Detect which cell encompasses the target text, then output its (x, y) center coordinate. 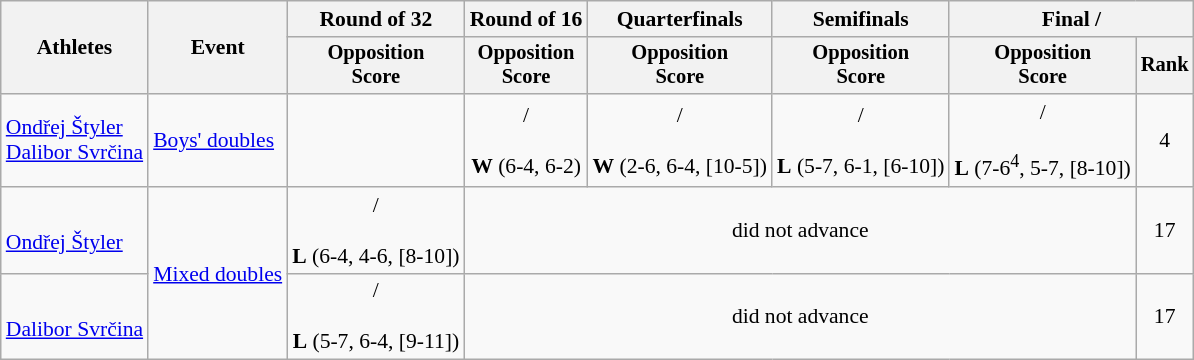
/W (6-4, 6-2) (526, 140)
/L (5-7, 6-1, [6-10]) (860, 140)
Ondřej ŠtylerDalibor Svrčina (74, 140)
Final / (1071, 19)
Semifinals (860, 19)
4 (1165, 140)
/L (6-4, 4-6, [8-10]) (376, 230)
Event (218, 48)
/W (2-6, 6-4, [10-5]) (680, 140)
Mixed doubles (218, 274)
Quarterfinals (680, 19)
Ondřej Štyler (74, 230)
Round of 32 (376, 19)
Boys' doubles (218, 140)
Rank (1165, 66)
/L (7-64, 5-7, [8-10]) (1042, 140)
Athletes (74, 48)
/L (5-7, 6-4, [9-11]) (376, 316)
Round of 16 (526, 19)
Dalibor Svrčina (74, 316)
